Detect which cell encompasses the target text, then output its (x, y) center coordinate. 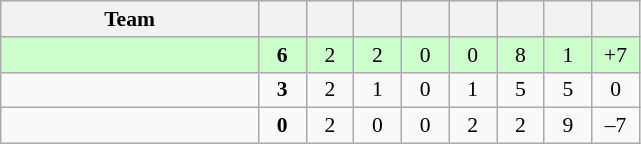
3 (282, 90)
6 (282, 55)
+7 (616, 55)
–7 (616, 126)
8 (520, 55)
9 (568, 126)
Team (130, 19)
